Output the [X, Y] coordinate of the center of the cell containing the given text.  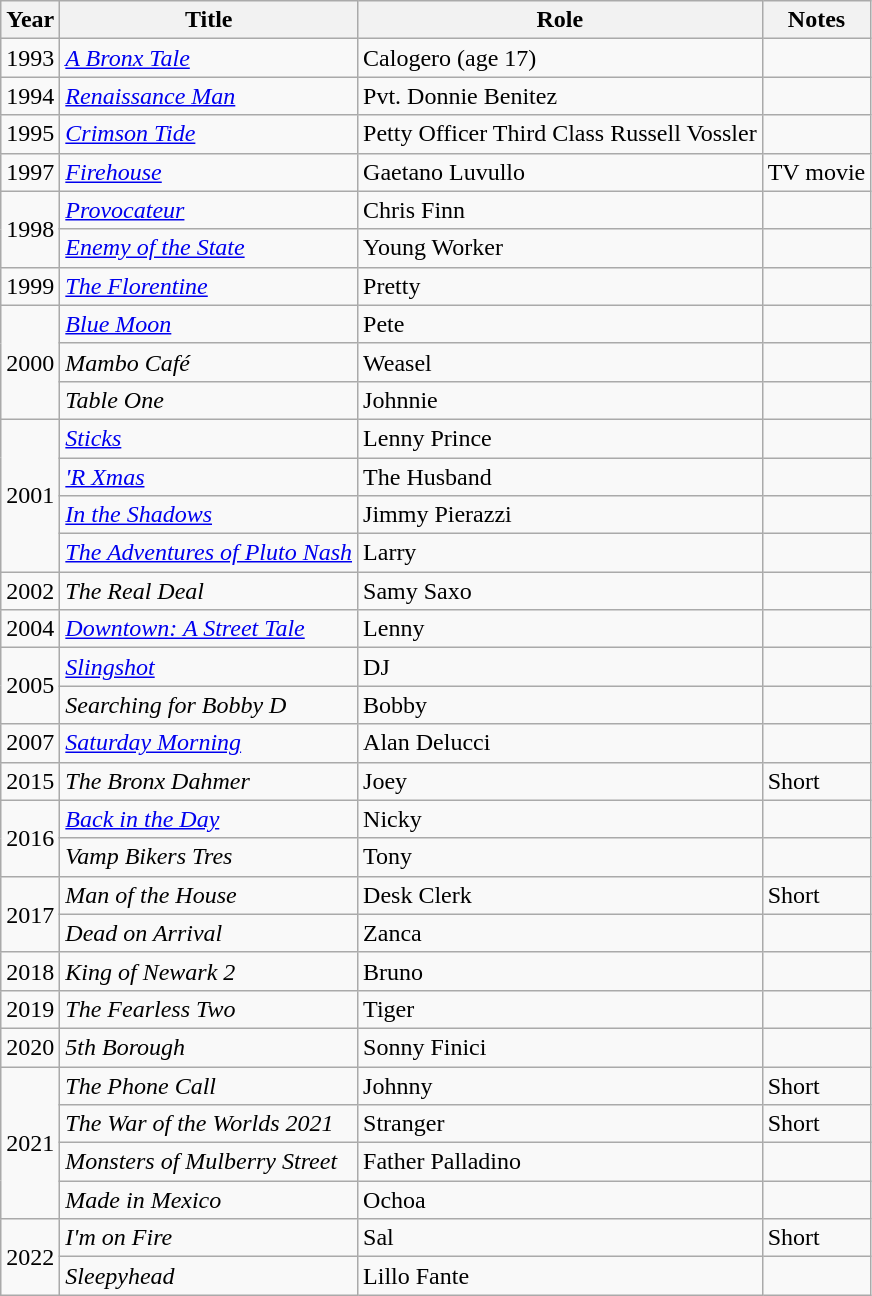
1999 [30, 286]
Johnnie [560, 400]
Tiger [560, 1009]
Weasel [560, 362]
Pete [560, 324]
In the Shadows [209, 515]
Stranger [560, 1124]
The Phone Call [209, 1085]
2019 [30, 1009]
Lenny [560, 629]
Sonny Finici [560, 1047]
Renaissance Man [209, 96]
1994 [30, 96]
2007 [30, 743]
The War of the Worlds 2021 [209, 1124]
Lillo Fante [560, 1276]
Young Worker [560, 248]
Gaetano Luvullo [560, 172]
Saturday Morning [209, 743]
The Bronx Dahmer [209, 781]
Zanca [560, 933]
King of Newark 2 [209, 971]
Nicky [560, 819]
The Fearless Two [209, 1009]
'R Xmas [209, 477]
Year [30, 20]
5th Borough [209, 1047]
The Husband [560, 477]
Jimmy Pierazzi [560, 515]
Table One [209, 400]
Title [209, 20]
Chris Finn [560, 210]
2002 [30, 591]
2022 [30, 1257]
The Florentine [209, 286]
Enemy of the State [209, 248]
Made in Mexico [209, 1200]
Larry [560, 553]
Lenny Prince [560, 438]
Ochoa [560, 1200]
Role [560, 20]
2004 [30, 629]
Calogero (age 17) [560, 58]
A Bronx Tale [209, 58]
Back in the Day [209, 819]
The Real Deal [209, 591]
Firehouse [209, 172]
2017 [30, 914]
The Adventures of Pluto Nash [209, 553]
2001 [30, 495]
Pretty [560, 286]
2020 [30, 1047]
Bruno [560, 971]
2005 [30, 686]
Pvt. Donnie Benitez [560, 96]
Vamp Bikers Tres [209, 857]
Searching for Bobby D [209, 705]
Sal [560, 1238]
I'm on Fire [209, 1238]
Bobby [560, 705]
2000 [30, 362]
Provocateur [209, 210]
Blue Moon [209, 324]
Alan Delucci [560, 743]
Father Palladino [560, 1162]
Man of the House [209, 895]
Johnny [560, 1085]
Joey [560, 781]
2021 [30, 1142]
Sticks [209, 438]
DJ [560, 667]
2018 [30, 971]
Monsters of Mulberry Street [209, 1162]
Slingshot [209, 667]
Tony [560, 857]
Mambo Café [209, 362]
Crimson Tide [209, 134]
Desk Clerk [560, 895]
Sleepyhead [209, 1276]
Notes [816, 20]
Dead on Arrival [209, 933]
Downtown: A Street Tale [209, 629]
Petty Officer Third Class Russell Vossler [560, 134]
TV movie [816, 172]
Samy Saxo [560, 591]
1997 [30, 172]
1998 [30, 229]
2016 [30, 838]
2015 [30, 781]
1993 [30, 58]
1995 [30, 134]
